Return the [X, Y] coordinate for the center point of the cell that contains the specified text.  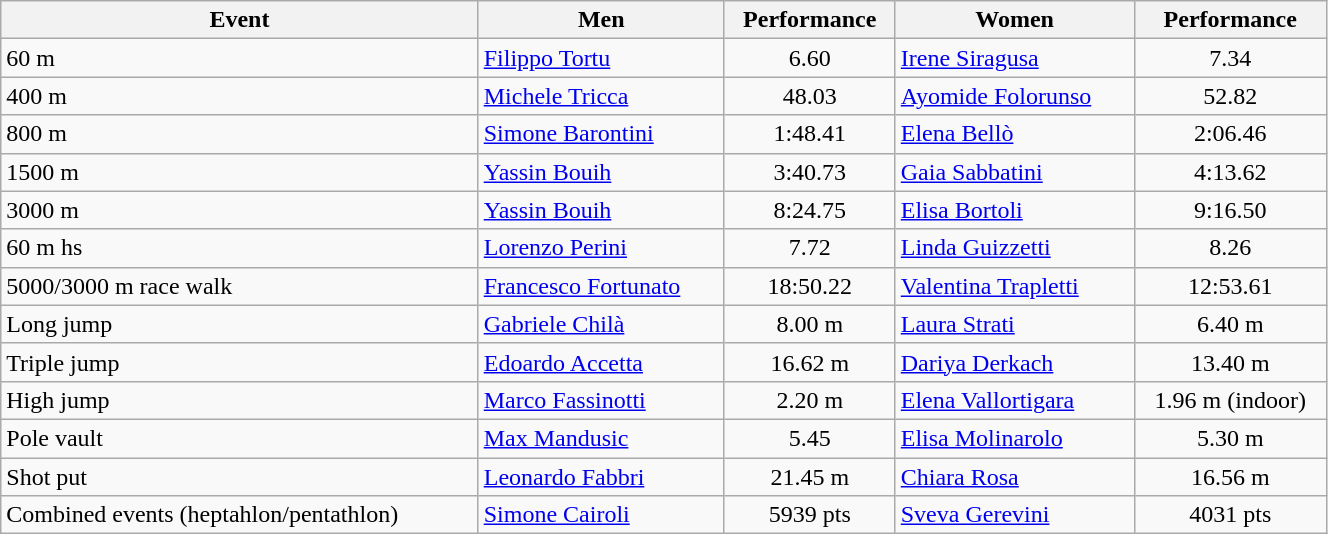
Event [240, 20]
Elisa Molinarolo [1014, 438]
Sveva Gerevini [1014, 515]
Simone Cairoli [601, 515]
Long jump [240, 324]
Chiara Rosa [1014, 477]
Elena Bellò [1014, 134]
400 m [240, 96]
13.40 m [1230, 362]
Laura Strati [1014, 324]
16.62 m [810, 362]
8.26 [1230, 248]
16.56 m [1230, 477]
Marco Fassinotti [601, 400]
Triple jump [240, 362]
6.60 [810, 58]
7.34 [1230, 58]
Irene Siragusa [1014, 58]
Francesco Fortunato [601, 286]
5000/3000 m race walk [240, 286]
Edoardo Accetta [601, 362]
12:53.61 [1230, 286]
8:24.75 [810, 210]
1:48.41 [810, 134]
Gabriele Chilà [601, 324]
Max Mandusic [601, 438]
Shot put [240, 477]
Valentina Trapletti [1014, 286]
High jump [240, 400]
Lorenzo Perini [601, 248]
3:40.73 [810, 172]
52.82 [1230, 96]
48.03 [810, 96]
3000 m [240, 210]
18:50.22 [810, 286]
Elena Vallortigara [1014, 400]
60 m [240, 58]
6.40 m [1230, 324]
Filippo Tortu [601, 58]
8.00 m [810, 324]
5939 pts [810, 515]
Gaia Sabbatini [1014, 172]
2:06.46 [1230, 134]
Simone Barontini [601, 134]
5.30 m [1230, 438]
Combined events (heptahlon/pentathlon) [240, 515]
60 m hs [240, 248]
Pole vault [240, 438]
21.45 m [810, 477]
7.72 [810, 248]
800 m [240, 134]
1.96 m (indoor) [1230, 400]
2.20 m [810, 400]
Michele Tricca [601, 96]
4031 pts [1230, 515]
1500 m [240, 172]
Women [1014, 20]
Linda Guizzetti [1014, 248]
Dariya Derkach [1014, 362]
Leonardo Fabbri [601, 477]
5.45 [810, 438]
Ayomide Folorunso [1014, 96]
Men [601, 20]
9:16.50 [1230, 210]
Elisa Bortoli [1014, 210]
4:13.62 [1230, 172]
